Capture the cell that displays the provided text and extract its [x, y] central coordinate. 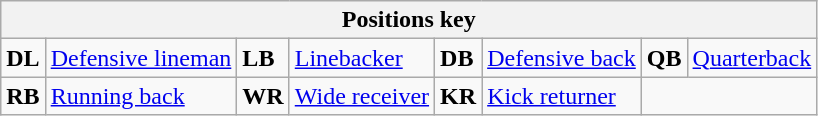
KR [458, 96]
Defensive back [562, 58]
Wide receiver [362, 96]
Kick returner [562, 96]
Linebacker [362, 58]
Positions key [409, 20]
Quarterback [752, 58]
LB [263, 58]
Defensive lineman [141, 58]
DB [458, 58]
DL [23, 58]
RB [23, 96]
Running back [141, 96]
QB [664, 58]
WR [263, 96]
